Search for the cell housing the specified text and yield its (X, Y) center coordinate. 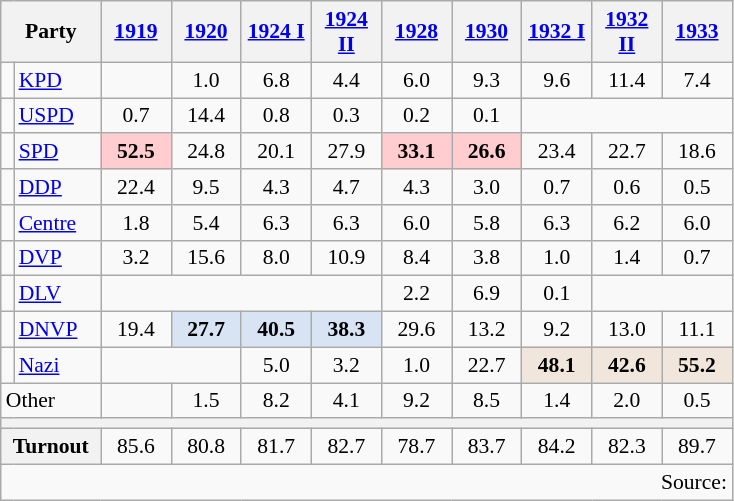
82.7 (346, 447)
0.6 (627, 187)
24.8 (206, 152)
Nazi (58, 365)
Other (51, 401)
Turnout (51, 447)
11.1 (697, 330)
5.4 (206, 223)
6.9 (487, 294)
8.4 (416, 258)
3.8 (487, 258)
0.2 (416, 116)
Source: (366, 482)
27.9 (346, 152)
9.6 (557, 80)
27.7 (206, 330)
0.8 (276, 116)
4.1 (346, 401)
USPD (58, 116)
DDP (58, 187)
52.5 (136, 152)
1.8 (136, 223)
DVP (58, 258)
1933 (697, 32)
78.7 (416, 447)
15.6 (206, 258)
10.9 (346, 258)
Centre (58, 223)
1.5 (206, 401)
8.2 (276, 401)
85.6 (136, 447)
1919 (136, 32)
0.3 (346, 116)
23.4 (557, 152)
9.3 (487, 80)
29.6 (416, 330)
48.1 (557, 365)
2.2 (416, 294)
8.0 (276, 258)
2.0 (627, 401)
1924 I (276, 32)
38.3 (346, 330)
14.4 (206, 116)
89.7 (697, 447)
5.8 (487, 223)
6.8 (276, 80)
6.2 (627, 223)
DLV (58, 294)
42.6 (627, 365)
13.0 (627, 330)
8.5 (487, 401)
4.4 (346, 80)
82.3 (627, 447)
KPD (58, 80)
80.8 (206, 447)
11.4 (627, 80)
55.2 (697, 365)
9.5 (206, 187)
7.4 (697, 80)
1928 (416, 32)
20.1 (276, 152)
SPD (58, 152)
DNVP (58, 330)
22.4 (136, 187)
1920 (206, 32)
1932 II (627, 32)
19.4 (136, 330)
4.7 (346, 187)
1930 (487, 32)
40.5 (276, 330)
81.7 (276, 447)
3.0 (487, 187)
26.6 (487, 152)
5.0 (276, 365)
18.6 (697, 152)
Party (51, 32)
33.1 (416, 152)
84.2 (557, 447)
1932 I (557, 32)
83.7 (487, 447)
1924 II (346, 32)
13.2 (487, 330)
